Extract the (x, y) coordinate from the center of the cell holding the provided text.  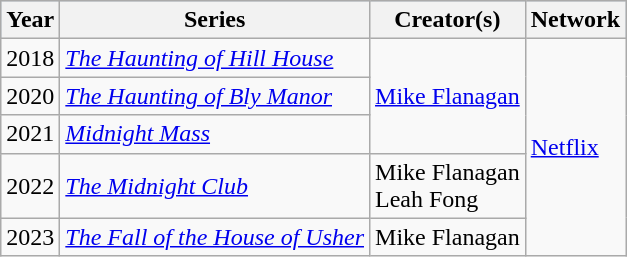
The Haunting of Hill House (215, 58)
2023 (30, 237)
The Fall of the House of Usher (215, 237)
2021 (30, 134)
2022 (30, 186)
The Midnight Club (215, 186)
Creator(s) (448, 20)
The Haunting of Bly Manor (215, 96)
2018 (30, 58)
Mike FlanaganLeah Fong (448, 186)
Network (575, 20)
Series (215, 20)
Year (30, 20)
2020 (30, 96)
Midnight Mass (215, 134)
Netflix (575, 148)
